Pinpoint the cell where the given text exists, returning its [x, y] midpoint coordinate. 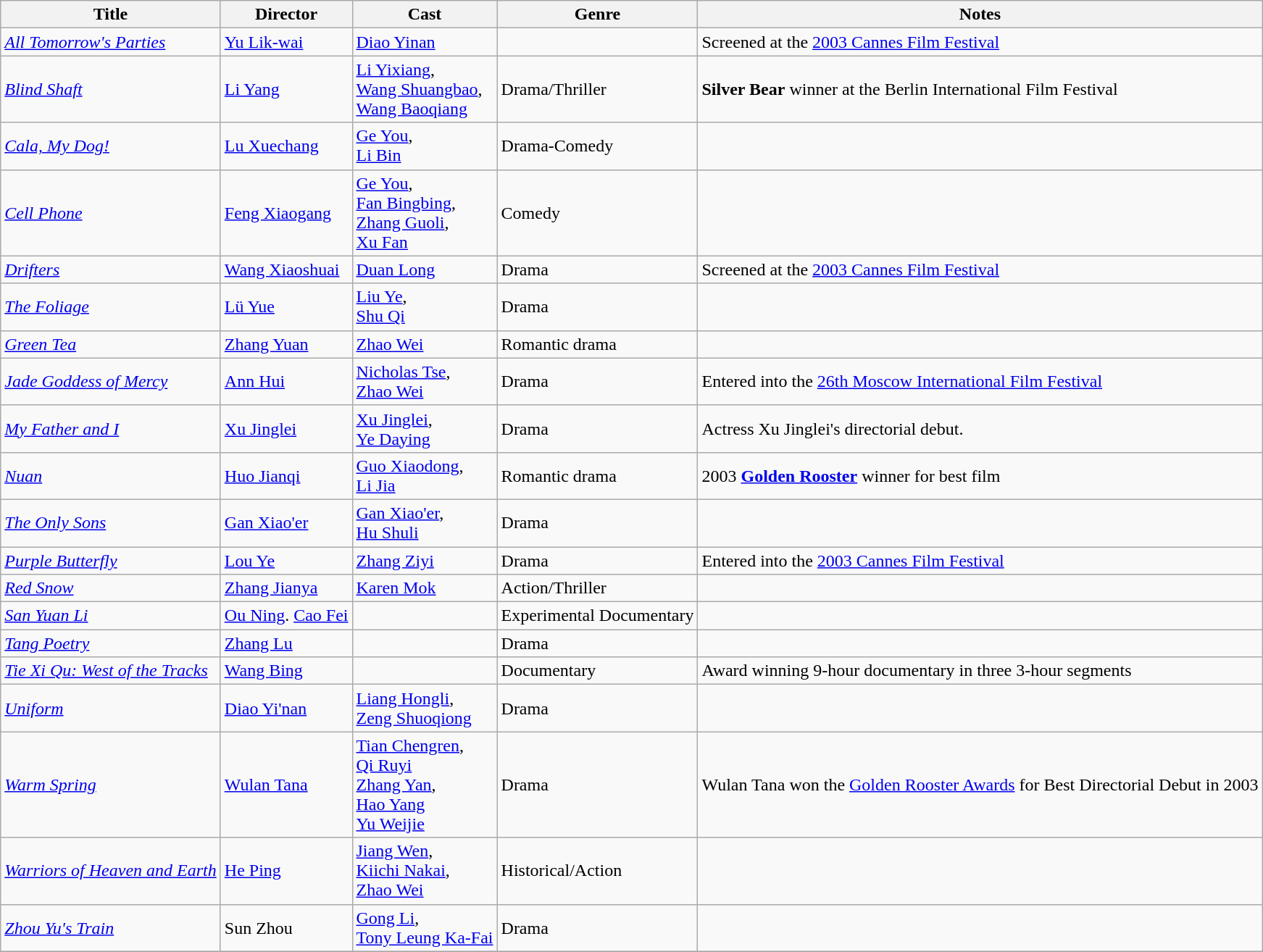
My Father and I [111, 429]
Zhou Yu's Train [111, 927]
Li Yixiang,Wang Shuangbao,Wang Baoqiang [425, 89]
Historical/Action [597, 871]
Huo Jianqi [286, 475]
Ann Hui [286, 381]
Cala, My Dog! [111, 146]
Zhang Ziyi [425, 560]
Uniform [111, 709]
Warm Spring [111, 785]
Award winning 9-hour documentary in three 3-hour segments [980, 671]
Drama/Thriller [597, 89]
2003 Golden Rooster winner for best film [980, 475]
Nicholas Tse,Zhao Wei [425, 381]
Wang Xiaoshuai [286, 270]
Jiang Wen,Kiichi Nakai,Zhao Wei [425, 871]
Purple Butterfly [111, 560]
Lu Xuechang [286, 146]
Blind Shaft [111, 89]
Lou Ye [286, 560]
Xu Jinglei,Ye Daying [425, 429]
Gong Li,Tony Leung Ka-Fai [425, 927]
Comedy [597, 213]
Yu Lik-wai [286, 42]
Genre [597, 14]
Zhang Jianya [286, 588]
Wang Bing [286, 671]
Zhang Lu [286, 643]
Silver Bear winner at the Berlin International Film Festival [980, 89]
Gan Xiao'er,Hu Shuli [425, 523]
Title [111, 14]
Cell Phone [111, 213]
Drama-Comedy [597, 146]
All Tomorrow's Parties [111, 42]
Green Tea [111, 344]
Guo Xiaodong,Li Jia [425, 475]
Feng Xiaogang [286, 213]
Lü Yue [286, 307]
Xu Jinglei [286, 429]
Wulan Tana [286, 785]
Zhao Wei [425, 344]
Drifters [111, 270]
Liu Ye,Shu Qi [425, 307]
Ou Ning. Cao Fei [286, 616]
Liang Hongli,Zeng Shuoqiong [425, 709]
Entered into the 26th Moscow International Film Festival [980, 381]
Experimental Documentary [597, 616]
Duan Long [425, 270]
He Ping [286, 871]
Entered into the 2003 Cannes Film Festival [980, 560]
Nuan [111, 475]
Diao Yinan [425, 42]
Ge You,Li Bin [425, 146]
Cast [425, 14]
Wulan Tana won the Golden Rooster Awards for Best Directorial Debut in 2003 [980, 785]
Actress Xu Jinglei's directorial debut. [980, 429]
Karen Mok [425, 588]
Director [286, 14]
Tang Poetry [111, 643]
The Only Sons [111, 523]
Sun Zhou [286, 927]
Warriors of Heaven and Earth [111, 871]
Notes [980, 14]
Documentary [597, 671]
Tian Chengren,Qi RuyiZhang Yan,Hao YangYu Weijie [425, 785]
Zhang Yuan [286, 344]
The Foliage [111, 307]
Gan Xiao'er [286, 523]
San Yuan Li [111, 616]
Jade Goddess of Mercy [111, 381]
Tie Xi Qu: West of the Tracks [111, 671]
Action/Thriller [597, 588]
Li Yang [286, 89]
Diao Yi'nan [286, 709]
Red Snow [111, 588]
Ge You,Fan Bingbing,Zhang Guoli,Xu Fan [425, 213]
